Detect which cell encompasses the target text, then output its [X, Y] center coordinate. 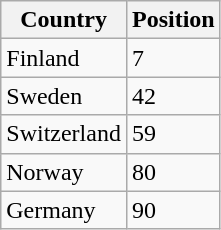
42 [173, 96]
Sweden [64, 96]
90 [173, 210]
Switzerland [64, 134]
80 [173, 172]
Finland [64, 58]
Norway [64, 172]
59 [173, 134]
Country [64, 20]
7 [173, 58]
Germany [64, 210]
Position [173, 20]
